Detect which cell encompasses the target text, then output its [x, y] center coordinate. 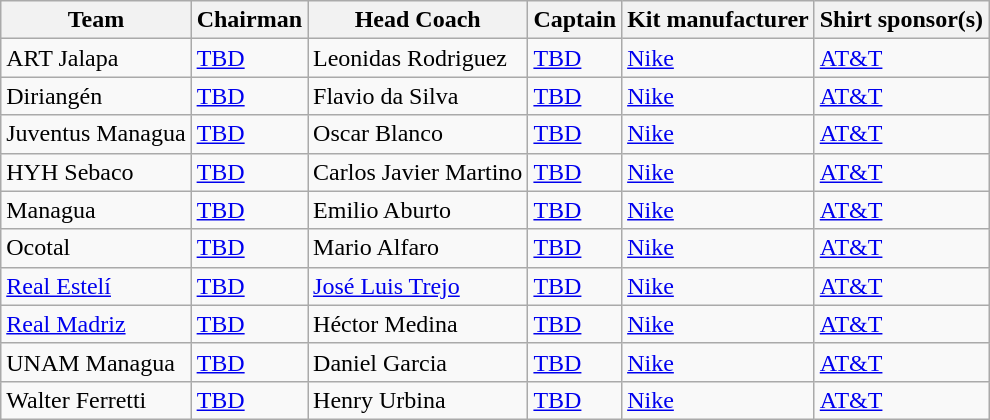
José Luis Trejo [418, 286]
Mario Alfaro [418, 248]
Head Coach [418, 20]
UNAM Managua [96, 362]
Kit manufacturer [718, 20]
Shirt sponsor(s) [901, 20]
Ocotal [96, 248]
Héctor Medina [418, 324]
Real Madriz [96, 324]
Real Estelí [96, 286]
ART Jalapa [96, 58]
Team [96, 20]
Captain [575, 20]
Carlos Javier Martino [418, 172]
Managua [96, 210]
Leonidas Rodriguez [418, 58]
Henry Urbina [418, 400]
Emilio Aburto [418, 210]
HYH Sebaco [96, 172]
Juventus Managua [96, 134]
Walter Ferretti [96, 400]
Diriangén [96, 96]
Daniel Garcia [418, 362]
Oscar Blanco [418, 134]
Chairman [249, 20]
Flavio da Silva [418, 96]
